From the cell containing the given text, extract its center point as [x, y] coordinate. 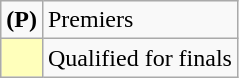
Premiers [140, 20]
(P) [22, 20]
Qualified for finals [140, 58]
